Output the (x, y) coordinate of the center of the cell containing the given text.  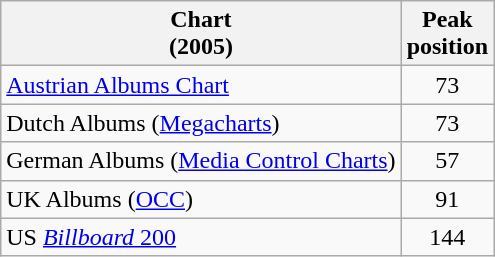
German Albums (Media Control Charts) (201, 161)
Chart(2005) (201, 34)
Dutch Albums (Megacharts) (201, 123)
144 (447, 237)
91 (447, 199)
Peakposition (447, 34)
UK Albums (OCC) (201, 199)
57 (447, 161)
US Billboard 200 (201, 237)
Austrian Albums Chart (201, 85)
